Pinpoint the cell where the given text exists, returning its [x, y] midpoint coordinate. 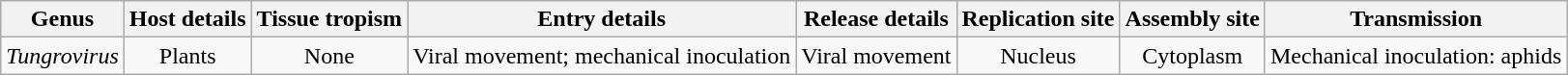
Viral movement [876, 56]
Genus [63, 19]
Viral movement; mechanical inoculation [602, 56]
Cytoplasm [1192, 56]
Release details [876, 19]
Assembly site [1192, 19]
Nucleus [1038, 56]
None [329, 56]
Tungrovirus [63, 56]
Mechanical inoculation: aphids [1415, 56]
Plants [187, 56]
Tissue tropism [329, 19]
Transmission [1415, 19]
Entry details [602, 19]
Replication site [1038, 19]
Host details [187, 19]
